Return the (x, y) coordinate for the center point of the cell that contains the specified text.  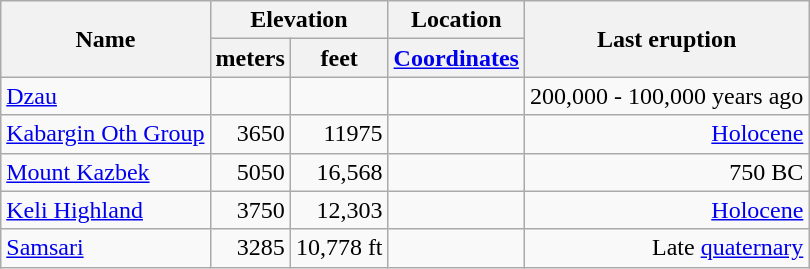
11975 (339, 134)
Kabargin Oth Group (106, 134)
Late quaternary (666, 248)
Samsari (106, 248)
3750 (250, 210)
Keli Highland (106, 210)
Name (106, 39)
Last eruption (666, 39)
Mount Kazbek (106, 172)
Location (456, 20)
3285 (250, 248)
16,568 (339, 172)
feet (339, 58)
Dzau (106, 96)
3650 (250, 134)
5050 (250, 172)
10,778 ft (339, 248)
12,303 (339, 210)
Coordinates (456, 58)
200,000 - 100,000 years ago (666, 96)
750 BC (666, 172)
Elevation (299, 20)
meters (250, 58)
